Identify which cell holds the provided text, then report its [x, y] central coordinate. 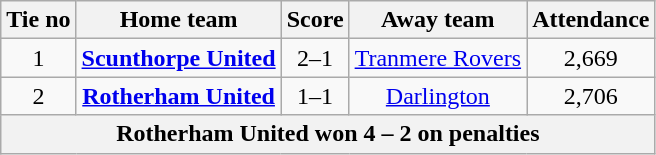
1–1 [315, 96]
Home team [178, 20]
2–1 [315, 58]
2,669 [591, 58]
Score [315, 20]
Away team [438, 20]
1 [38, 58]
Rotherham United won 4 – 2 on penalties [328, 134]
Darlington [438, 96]
2 [38, 96]
Rotherham United [178, 96]
Attendance [591, 20]
2,706 [591, 96]
Tranmere Rovers [438, 58]
Scunthorpe United [178, 58]
Tie no [38, 20]
